Locate the cell with the specified text and output its (x, y) center coordinate. 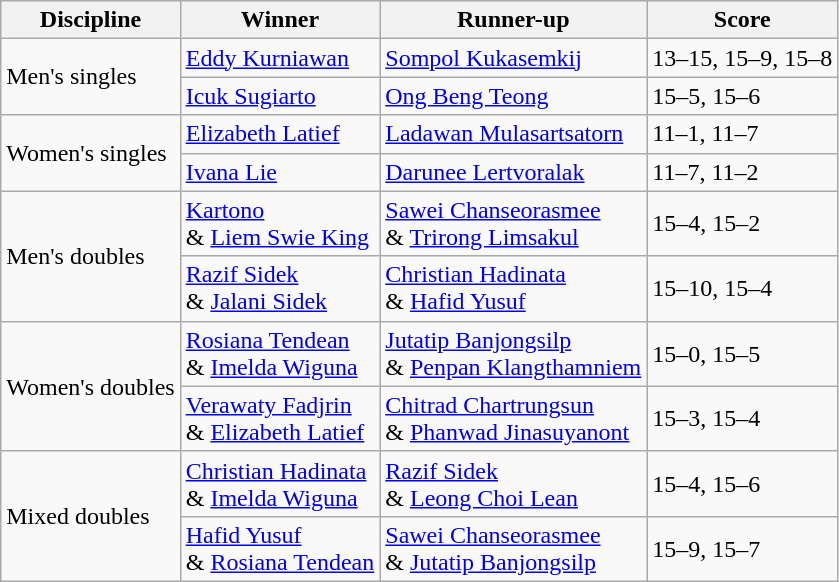
11–1, 11–7 (742, 134)
Kartono & Liem Swie King (280, 224)
Ladawan Mulasartsatorn (514, 134)
Verawaty Fadjrin & Elizabeth Latief (280, 418)
Rosiana Tendean & Imelda Wiguna (280, 354)
15–4, 15–6 (742, 484)
Sawei Chanseorasmee & Jutatip Banjongsilp (514, 548)
Men's singles (90, 77)
Eddy Kurniawan (280, 58)
15–0, 15–5 (742, 354)
Darunee Lertvoralak (514, 172)
Discipline (90, 20)
Sawei Chanseorasmee & Trirong Limsakul (514, 224)
15–10, 15–4 (742, 288)
Christian Hadinata & Imelda Wiguna (280, 484)
Men's doubles (90, 256)
Winner (280, 20)
Chitrad Chartrungsun & Phanwad Jinasuyanont (514, 418)
15–3, 15–4 (742, 418)
Christian Hadinata & Hafid Yusuf (514, 288)
Women's singles (90, 153)
Sompol Kukasemkij (514, 58)
15–4, 15–2 (742, 224)
Hafid Yusuf & Rosiana Tendean (280, 548)
Ivana Lie (280, 172)
Mixed doubles (90, 516)
Icuk Sugiarto (280, 96)
11–7, 11–2 (742, 172)
15–9, 15–7 (742, 548)
Score (742, 20)
Razif Sidek & Jalani Sidek (280, 288)
13–15, 15–9, 15–8 (742, 58)
Razif Sidek & Leong Choi Lean (514, 484)
15–5, 15–6 (742, 96)
Ong Beng Teong (514, 96)
Jutatip Banjongsilp & Penpan Klangthamniem (514, 354)
Runner-up (514, 20)
Elizabeth Latief (280, 134)
Women's doubles (90, 386)
